Pinpoint the cell where the given text exists, returning its (X, Y) midpoint coordinate. 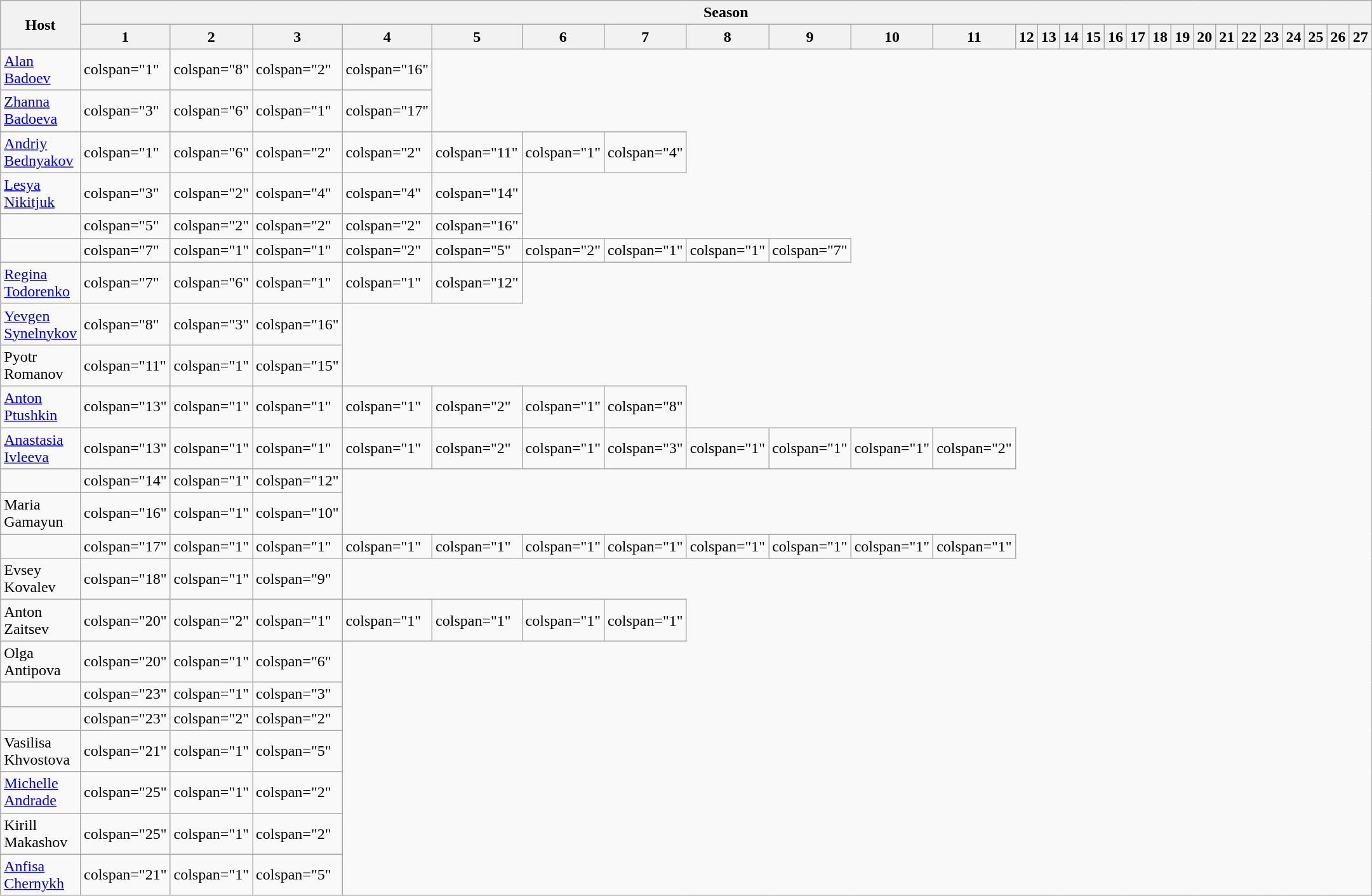
21 (1227, 37)
12 (1026, 37)
Regina Todorenko (41, 283)
3 (298, 37)
Anfisa Chernykh (41, 874)
Lesya Nikitjuk (41, 193)
26 (1338, 37)
Michelle Andrade (41, 792)
9 (810, 37)
Zhanna Badoeva (41, 110)
7 (646, 37)
5 (477, 37)
18 (1161, 37)
19 (1182, 37)
23 (1271, 37)
Olga Antipova (41, 661)
Anastasia Ivleeva (41, 448)
colspan="18" (125, 579)
11 (975, 37)
Yevgen Synelnykov (41, 324)
22 (1249, 37)
24 (1294, 37)
4 (387, 37)
Pyotr Romanov (41, 366)
colspan="15" (298, 366)
10 (892, 37)
colspan="10" (298, 514)
Anton Ptushkin (41, 406)
14 (1070, 37)
27 (1360, 37)
15 (1093, 37)
colspan="9" (298, 579)
20 (1205, 37)
1 (125, 37)
8 (728, 37)
Season (726, 13)
13 (1049, 37)
25 (1315, 37)
Vasilisa Khvostova (41, 751)
2 (211, 37)
6 (563, 37)
Anton Zaitsev (41, 621)
Andriy Bednyakov (41, 152)
17 (1138, 37)
16 (1115, 37)
Maria Gamayun (41, 514)
Kirill Makashov (41, 834)
Host (41, 25)
Alan Badoev (41, 70)
Evsey Kovalev (41, 579)
